For the text-containing cell, return its midpoint in (x, y) coordinate format. 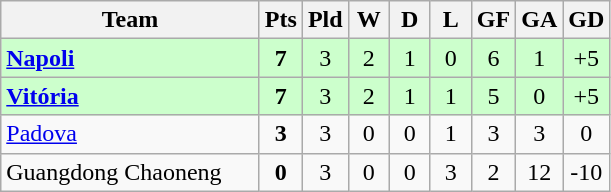
Guangdong Chaoneng (130, 172)
-10 (586, 172)
Team (130, 20)
6 (493, 58)
W (368, 20)
Pts (280, 20)
Padova (130, 134)
5 (493, 96)
L (450, 20)
12 (540, 172)
GA (540, 20)
Vitória (130, 96)
GD (586, 20)
D (410, 20)
Napoli (130, 58)
Pld (325, 20)
GF (493, 20)
